From the cell containing the given text, extract its center point as [X, Y] coordinate. 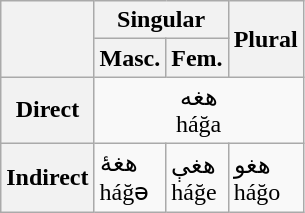
Fem. [197, 58]
Singular [161, 20]
هغوháğo [266, 177]
Masc. [130, 58]
هغهháğa [198, 110]
Direct [48, 110]
هغېháğe [197, 177]
Indirect [48, 177]
هغۀháğә [130, 177]
Plural [266, 39]
